Extract the [X, Y] coordinate from the center of the cell holding the provided text.  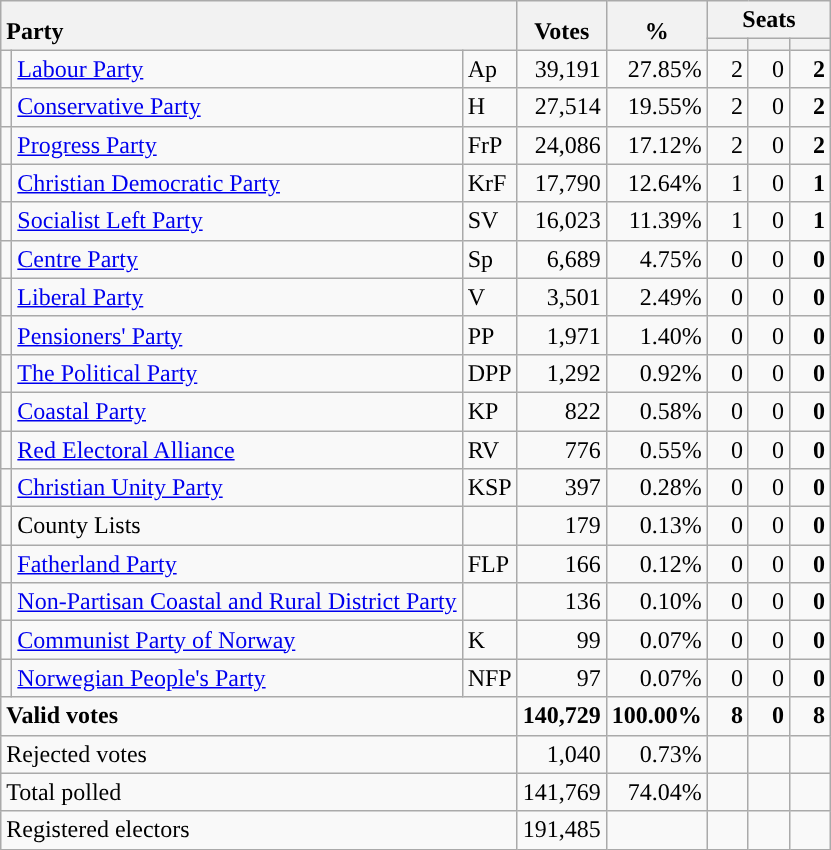
PP [490, 335]
Pensioners' Party [237, 335]
KSP [490, 488]
Non-Partisan Coastal and Rural District Party [237, 602]
H [490, 107]
Seats [768, 20]
1,971 [562, 335]
Rejected votes [259, 754]
191,485 [562, 830]
1,040 [562, 754]
4.75% [656, 259]
2.49% [656, 297]
Valid votes [259, 716]
397 [562, 488]
FLP [490, 564]
17.12% [656, 145]
Ap [490, 69]
74.04% [656, 792]
Centre Party [237, 259]
Registered electors [259, 830]
0.12% [656, 564]
99 [562, 640]
V [490, 297]
39,191 [562, 69]
0.13% [656, 526]
27.85% [656, 69]
Coastal Party [237, 411]
17,790 [562, 183]
0.92% [656, 373]
Conservative Party [237, 107]
140,729 [562, 716]
12.64% [656, 183]
Fatherland Party [237, 564]
Labour Party [237, 69]
776 [562, 449]
Progress Party [237, 145]
Communist Party of Norway [237, 640]
KP [490, 411]
Socialist Left Party [237, 221]
0.28% [656, 488]
Votes [562, 26]
0.10% [656, 602]
19.55% [656, 107]
County Lists [237, 526]
24,086 [562, 145]
Total polled [259, 792]
Christian Democratic Party [237, 183]
166 [562, 564]
16,023 [562, 221]
6,689 [562, 259]
1.40% [656, 335]
Party [259, 26]
141,769 [562, 792]
0.73% [656, 754]
NFP [490, 678]
% [656, 26]
0.55% [656, 449]
3,501 [562, 297]
100.00% [656, 716]
Christian Unity Party [237, 488]
0.58% [656, 411]
DPP [490, 373]
The Political Party [237, 373]
1,292 [562, 373]
RV [490, 449]
SV [490, 221]
11.39% [656, 221]
822 [562, 411]
FrP [490, 145]
KrF [490, 183]
27,514 [562, 107]
179 [562, 526]
97 [562, 678]
Sp [490, 259]
K [490, 640]
Red Electoral Alliance [237, 449]
Liberal Party [237, 297]
136 [562, 602]
Norwegian People's Party [237, 678]
